Return [x, y] of the center of cell containing provided text 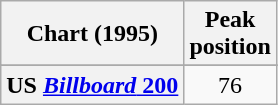
Chart (1995) [92, 34]
US Billboard 200 [92, 85]
76 [230, 85]
Peakposition [230, 34]
